Output the [x, y] coordinate of the center of the cell containing the given text.  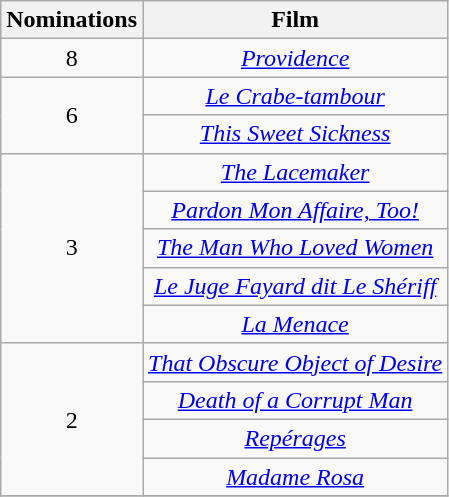
Pardon Mon Affaire, Too! [294, 210]
2 [72, 419]
Le Juge Fayard dit Le Shériff [294, 286]
Madame Rosa [294, 477]
La Menace [294, 324]
That Obscure Object of Desire [294, 362]
3 [72, 248]
The Man Who Loved Women [294, 248]
Repérages [294, 438]
Nominations [72, 20]
6 [72, 115]
8 [72, 58]
Film [294, 20]
Le Crabe-tambour [294, 96]
Death of a Corrupt Man [294, 400]
The Lacemaker [294, 172]
Providence [294, 58]
This Sweet Sickness [294, 134]
